Capture the cell that displays the provided text and extract its (X, Y) central coordinate. 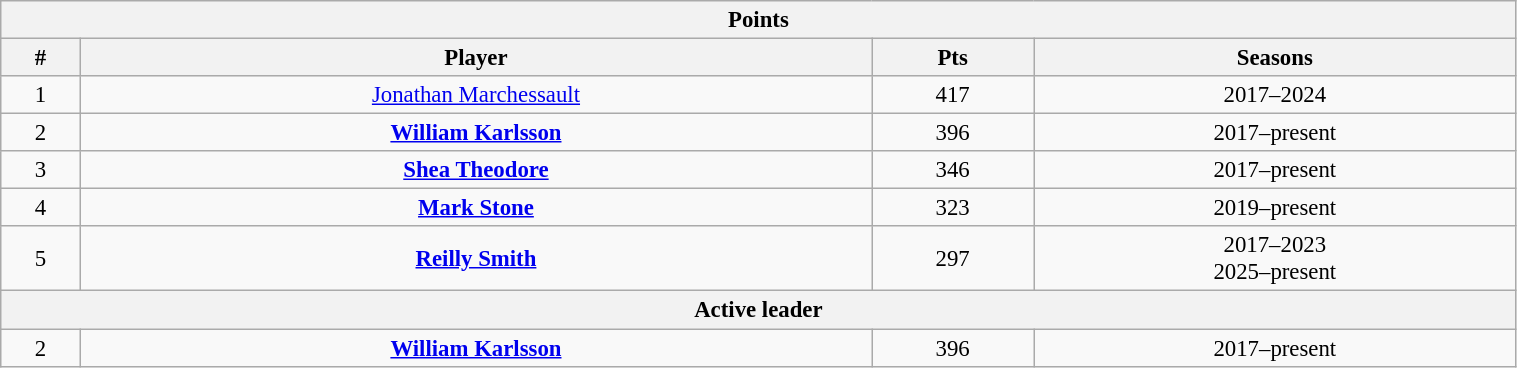
346 (953, 170)
1 (41, 95)
297 (953, 258)
Active leader (758, 310)
2017–2024 (1275, 95)
3 (41, 170)
Seasons (1275, 58)
4 (41, 208)
Jonathan Marchessault (476, 95)
# (41, 58)
Shea Theodore (476, 170)
2019–present (1275, 208)
Mark Stone (476, 208)
Player (476, 58)
Pts (953, 58)
5 (41, 258)
417 (953, 95)
Points (758, 20)
2017–20232025–present (1275, 258)
Reilly Smith (476, 258)
323 (953, 208)
